Locate the cell with the specified text and output its (x, y) center coordinate. 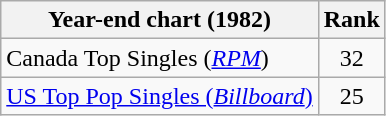
25 (352, 96)
Canada Top Singles (RPM) (160, 58)
Rank (352, 20)
US Top Pop Singles (Billboard) (160, 96)
Year-end chart (1982) (160, 20)
32 (352, 58)
